Scan for the cell matching the given text and deliver its (x, y) coordinate at center. 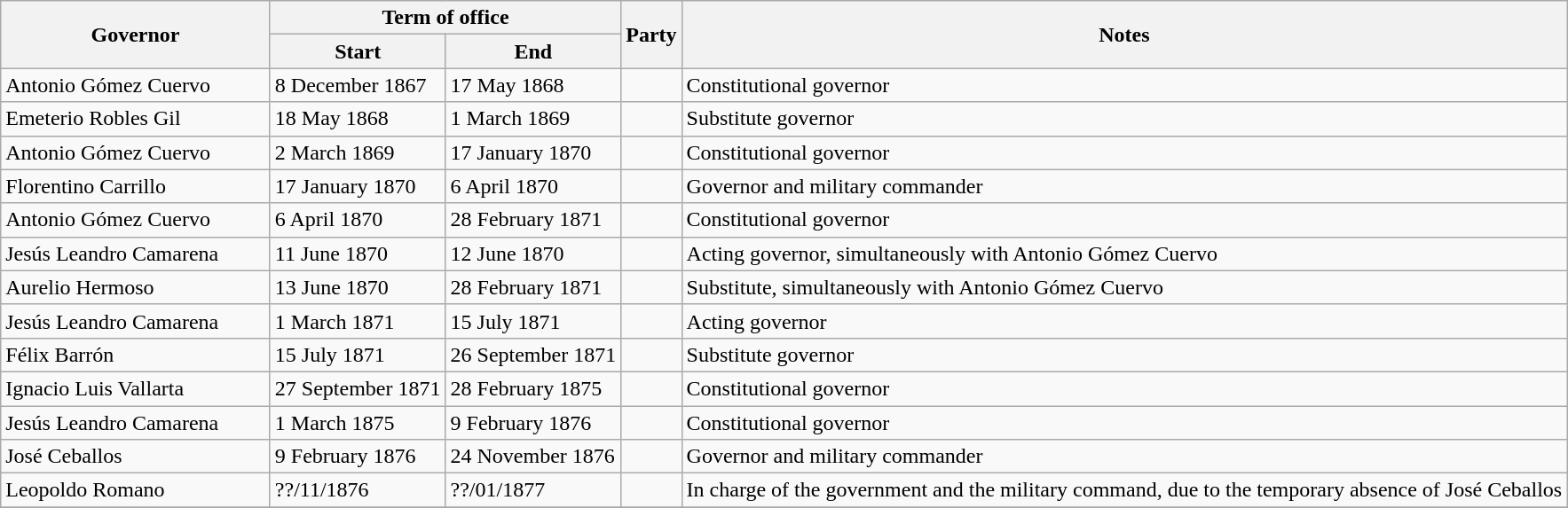
Leopoldo Romano (136, 490)
8 December 1867 (358, 85)
24 November 1876 (533, 457)
12 June 1870 (533, 254)
Notes (1124, 35)
26 September 1871 (533, 355)
1 March 1869 (533, 119)
18 May 1868 (358, 119)
Emeterio Robles Gil (136, 119)
11 June 1870 (358, 254)
Term of office (445, 18)
13 June 1870 (358, 287)
2 March 1869 (358, 152)
Ignacio Luis Vallarta (136, 388)
28 February 1875 (533, 388)
In charge of the government and the military command, due to the temporary absence of José Ceballos (1124, 490)
17 May 1868 (533, 85)
??/01/1877 (533, 490)
1 March 1875 (358, 423)
Acting governor, simultaneously with Antonio Gómez Cuervo (1124, 254)
End (533, 51)
Start (358, 51)
Acting governor (1124, 321)
Governor (136, 35)
Florentino Carrillo (136, 186)
Substitute, simultaneously with Antonio Gómez Cuervo (1124, 287)
1 March 1871 (358, 321)
Aurelio Hermoso (136, 287)
Party (651, 35)
Félix Barrón (136, 355)
27 September 1871 (358, 388)
José Ceballos (136, 457)
??/11/1876 (358, 490)
